For the text-containing cell, return its midpoint in [X, Y] coordinate format. 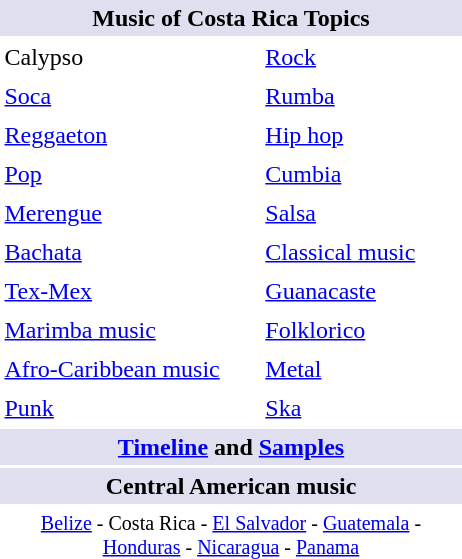
Merengue [129, 213]
Metal [362, 369]
Pop [129, 174]
Afro-Caribbean music [129, 369]
Central American music [231, 486]
Bachata [129, 252]
Ska [362, 408]
Rumba [362, 96]
Rock [362, 57]
Classical music [362, 252]
Hip hop [362, 135]
Folklorico [362, 330]
Calypso [129, 57]
Salsa [362, 213]
Music of Costa Rica Topics [231, 18]
Reggaeton [129, 135]
Marimba music [129, 330]
Cumbia [362, 174]
Soca [129, 96]
Punk [129, 408]
Timeline and Samples [231, 447]
Tex-Mex [129, 291]
Guanacaste [362, 291]
